For the text-containing cell, return its midpoint in [X, Y] coordinate format. 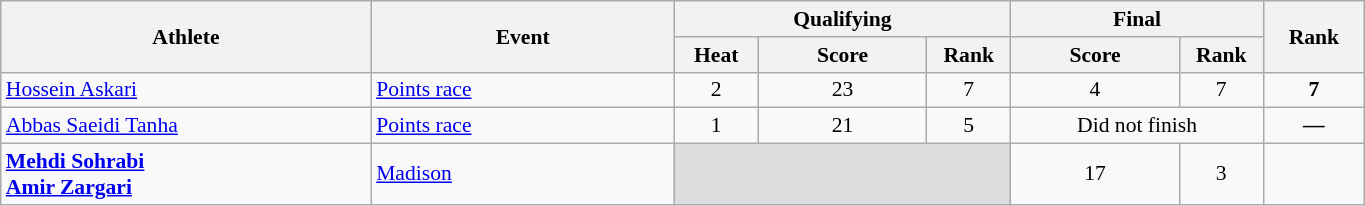
Hossein Askari [186, 90]
5 [969, 126]
Qualifying [842, 19]
Final [1138, 19]
21 [842, 126]
1 [716, 126]
Madison [522, 174]
4 [1095, 90]
17 [1095, 174]
2 [716, 90]
Event [522, 36]
Abbas Saeidi Tanha [186, 126]
— [1314, 126]
3 [1221, 174]
Athlete [186, 36]
Heat [716, 55]
Mehdi SohrabiAmir Zargari [186, 174]
Did not finish [1138, 126]
23 [842, 90]
